Pinpoint the cell where the given text exists, returning its [x, y] midpoint coordinate. 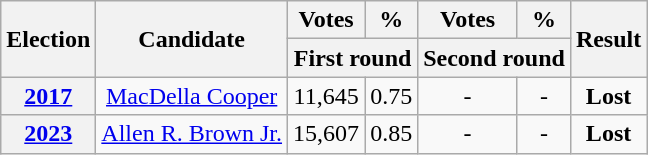
0.75 [392, 96]
11,645 [326, 96]
Candidate [192, 39]
2017 [48, 96]
MacDella Cooper [192, 96]
Allen R. Brown Jr. [192, 134]
Election [48, 39]
0.85 [392, 134]
2023 [48, 134]
Result [608, 39]
Second round [494, 58]
First round [353, 58]
15,607 [326, 134]
